Detect which cell encompasses the target text, then output its (X, Y) center coordinate. 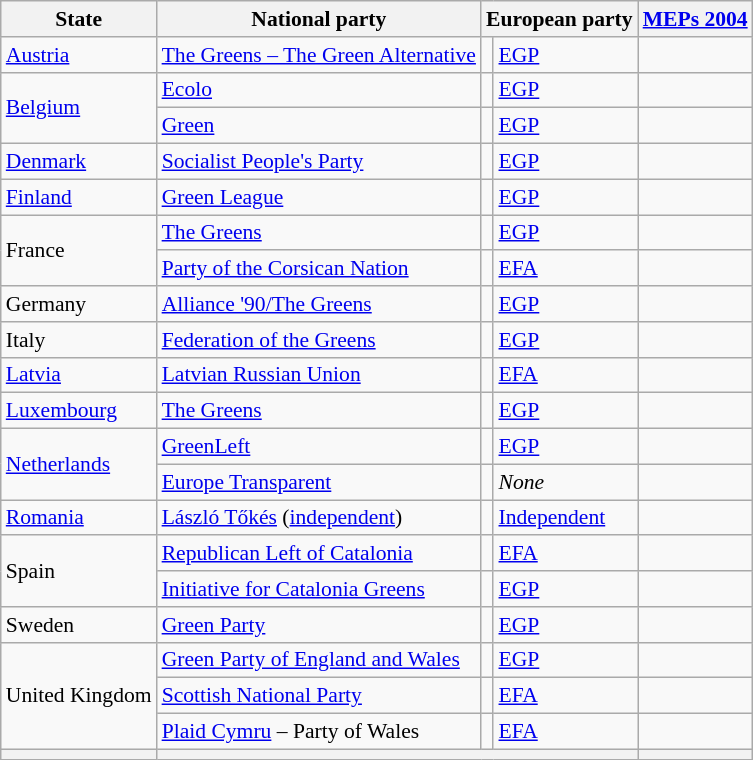
Green Party of England and Wales (319, 660)
Luxembourg (79, 411)
Romania (79, 518)
Green Party (319, 625)
Ecolo (319, 90)
Latvian Russian Union (319, 375)
Green League (319, 197)
United Kingdom (79, 696)
Austria (79, 55)
Spain (79, 572)
Green (319, 126)
Alliance '90/The Greens (319, 304)
GreenLeft (319, 447)
State (79, 19)
Europe Transparent (319, 482)
None (565, 482)
Federation of the Greens (319, 340)
Socialist People's Party (319, 162)
Initiative for Catalonia Greens (319, 589)
MEPs 2004 (696, 19)
The Greens – The Green Alternative (319, 55)
Italy (79, 340)
Independent (565, 518)
Plaid Cymru – Party of Wales (319, 732)
Denmark (79, 162)
National party (319, 19)
France (79, 250)
Sweden (79, 625)
Scottish National Party (319, 696)
Germany (79, 304)
Latvia (79, 375)
Belgium (79, 108)
László Tőkés (independent) (319, 518)
Party of the Corsican Nation (319, 269)
Republican Left of Catalonia (319, 554)
Finland (79, 197)
European party (560, 19)
Netherlands (79, 464)
